Determine the [X, Y] coordinate at the center of the cell enclosing the given text.  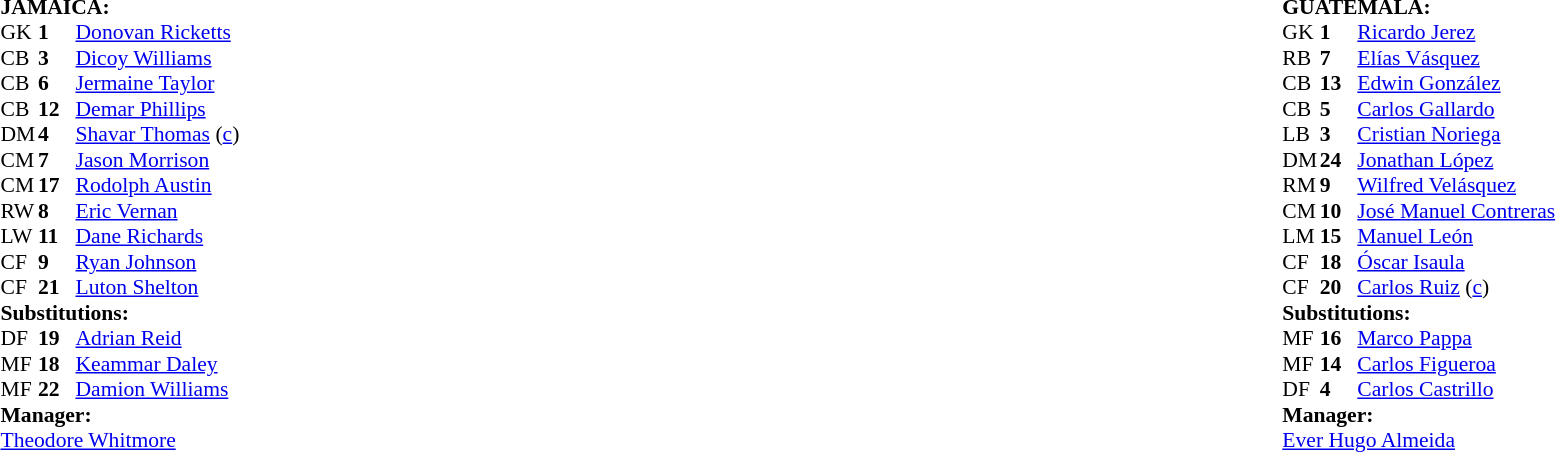
Elías Vásquez [1456, 58]
RW [19, 211]
Jason Morrison [158, 160]
5 [1339, 109]
Cristian Noriega [1456, 135]
21 [57, 287]
Jermaine Taylor [158, 83]
LM [1301, 237]
Luton Shelton [158, 287]
17 [57, 185]
Manuel León [1456, 237]
Edwin González [1456, 83]
Shavar Thomas (c) [158, 135]
24 [1339, 160]
RM [1301, 185]
12 [57, 109]
Dicoy Williams [158, 58]
10 [1339, 211]
Ricardo Jerez [1456, 33]
Carlos Ruiz (c) [1456, 287]
Adrian Reid [158, 339]
Carlos Gallardo [1456, 109]
13 [1339, 83]
Demar Phillips [158, 109]
LB [1301, 135]
Rodolph Austin [158, 185]
15 [1339, 237]
6 [57, 83]
Ryan Johnson [158, 262]
Donovan Ricketts [158, 33]
Carlos Figueroa [1456, 364]
LW [19, 237]
Óscar Isaula [1456, 262]
20 [1339, 287]
Carlos Castrillo [1456, 389]
Marco Pappa [1456, 339]
RB [1301, 58]
Damion Williams [158, 389]
8 [57, 211]
Dane Richards [158, 237]
16 [1339, 339]
19 [57, 339]
11 [57, 237]
Jonathan López [1456, 160]
Keammar Daley [158, 364]
José Manuel Contreras [1456, 211]
Wilfred Velásquez [1456, 185]
22 [57, 389]
Eric Vernan [158, 211]
14 [1339, 364]
